Search for the cell housing the specified text and yield its [X, Y] center coordinate. 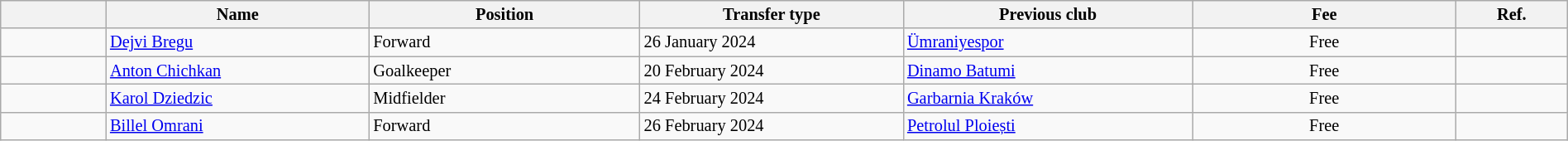
Dejvi Bregu [237, 42]
Goalkeeper [504, 70]
Billel Omrani [237, 126]
Dinamo Batumi [1048, 70]
Position [504, 14]
26 January 2024 [772, 42]
26 February 2024 [772, 126]
Anton Chichkan [237, 70]
Midfielder [504, 98]
Fee [1324, 14]
24 February 2024 [772, 98]
Transfer type [772, 14]
Previous club [1048, 14]
Petrolul Ploiești [1048, 126]
Garbarnia Kraków [1048, 98]
Karol Dziedzic [237, 98]
20 February 2024 [772, 70]
Ref. [1512, 14]
Name [237, 14]
Ümraniyespor [1048, 42]
